Find where the given text appears and provide that cell's center as [x, y] coordinate. 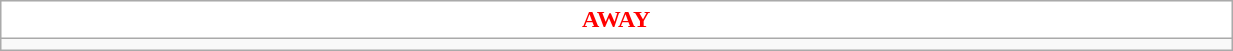
AWAY [616, 20]
